Scan for the cell matching the given text and deliver its (x, y) coordinate at center. 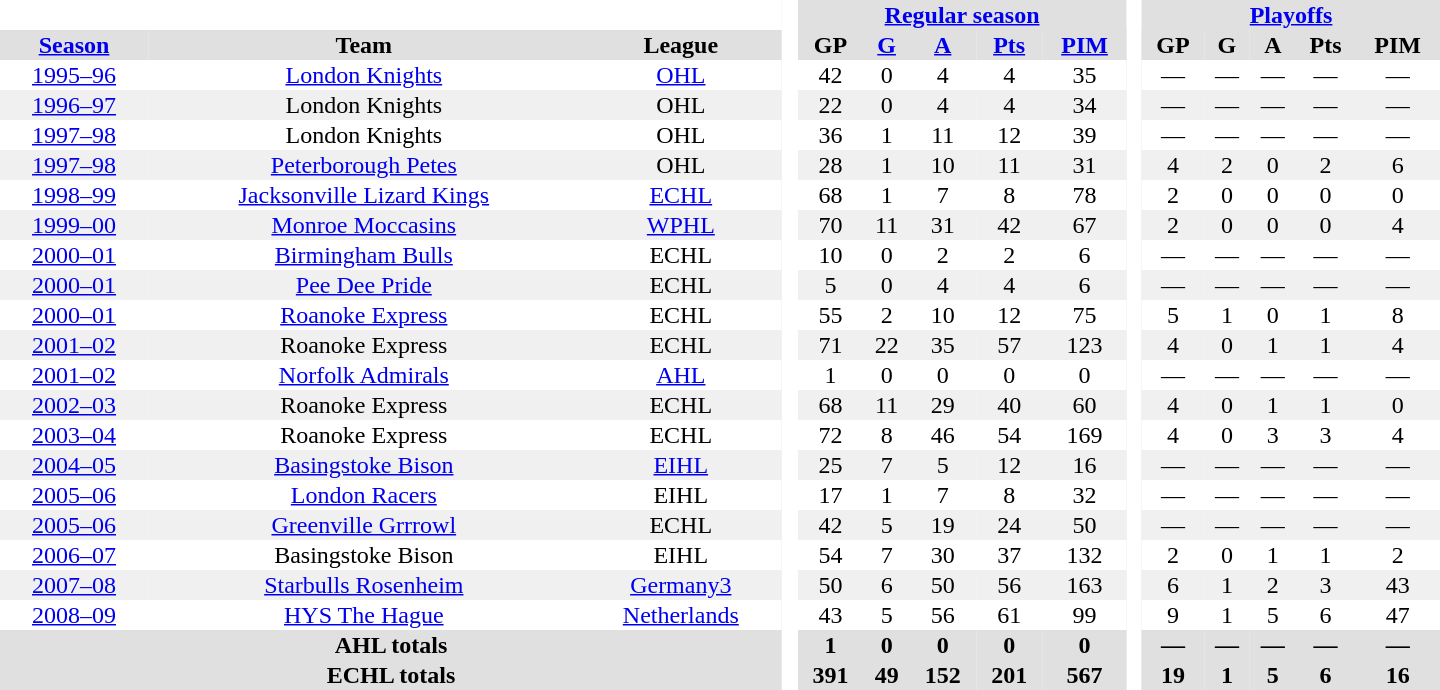
132 (1084, 555)
99 (1084, 615)
HYS The Hague (364, 615)
Jacksonville Lizard Kings (364, 195)
24 (1009, 525)
25 (830, 465)
78 (1084, 195)
391 (830, 675)
37 (1009, 555)
46 (943, 435)
17 (830, 495)
Season (74, 45)
Greenville Grrrowl (364, 525)
Norfolk Admirals (364, 375)
London Racers (364, 495)
Regular season (962, 15)
AHL totals (391, 645)
72 (830, 435)
Peterborough Petes (364, 165)
1998–99 (74, 195)
60 (1084, 405)
2008–09 (74, 615)
WPHL (681, 225)
34 (1084, 105)
40 (1009, 405)
2007–08 (74, 585)
Playoffs (1291, 15)
169 (1084, 435)
70 (830, 225)
47 (1398, 615)
57 (1009, 345)
67 (1084, 225)
36 (830, 135)
123 (1084, 345)
Team (364, 45)
567 (1084, 675)
152 (943, 675)
2002–03 (74, 405)
71 (830, 345)
1999–00 (74, 225)
1995–96 (74, 75)
32 (1084, 495)
League (681, 45)
39 (1084, 135)
1996–97 (74, 105)
49 (887, 675)
Starbulls Rosenheim (364, 585)
Pee Dee Pride (364, 285)
201 (1009, 675)
9 (1173, 615)
29 (943, 405)
30 (943, 555)
2006–07 (74, 555)
Netherlands (681, 615)
28 (830, 165)
75 (1084, 315)
61 (1009, 615)
AHL (681, 375)
163 (1084, 585)
Germany3 (681, 585)
2004–05 (74, 465)
Birmingham Bulls (364, 255)
Monroe Moccasins (364, 225)
ECHL totals (391, 675)
55 (830, 315)
2003–04 (74, 435)
